Pinpoint the cell where the given text exists, returning its (x, y) midpoint coordinate. 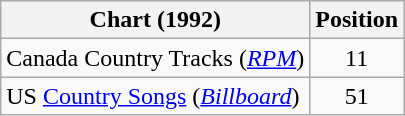
US Country Songs (Billboard) (156, 96)
Position (357, 20)
Chart (1992) (156, 20)
11 (357, 58)
Canada Country Tracks (RPM) (156, 58)
51 (357, 96)
